Search for the cell housing the specified text and yield its (X, Y) center coordinate. 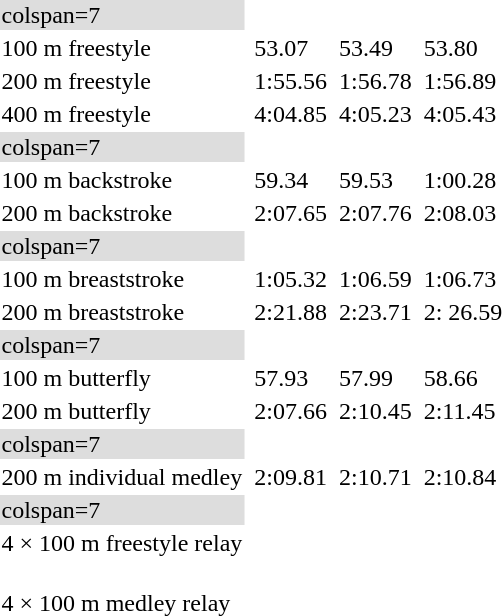
2:09.81 (291, 477)
53.07 (291, 48)
200 m individual medley (122, 477)
100 m butterfly (122, 378)
4:05.23 (375, 114)
1:06.59 (375, 279)
200 m breaststroke (122, 312)
2:07.76 (375, 213)
59.53 (375, 180)
57.99 (375, 378)
2:23.71 (375, 312)
200 m butterfly (122, 411)
2:10.71 (375, 477)
53.49 (375, 48)
100 m backstroke (122, 180)
2:07.66 (291, 411)
4:04.85 (291, 114)
100 m freestyle (122, 48)
2:10.45 (375, 411)
59.34 (291, 180)
400 m freestyle (122, 114)
200 m backstroke (122, 213)
100 m breaststroke (122, 279)
1:05.32 (291, 279)
1:56.78 (375, 81)
1:55.56 (291, 81)
2:21.88 (291, 312)
4 × 100 m freestyle relay (122, 556)
200 m freestyle (122, 81)
57.93 (291, 378)
2:07.65 (291, 213)
